Pinpoint the cell where the given text exists, returning its [X, Y] midpoint coordinate. 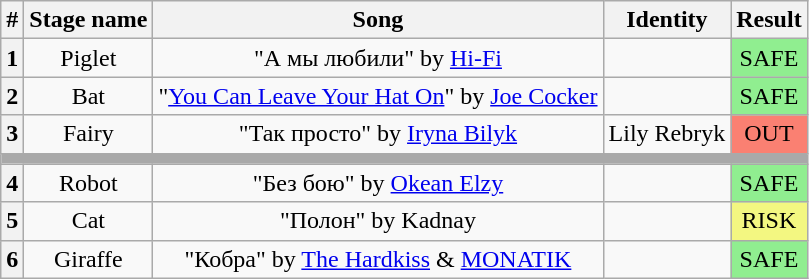
3 [12, 134]
4 [12, 183]
"Без бою" by Okean Elzy [378, 183]
OUT [769, 134]
Piglet [88, 58]
Result [769, 20]
Lily Rebryk [667, 134]
Fairy [88, 134]
2 [12, 96]
6 [12, 259]
Bat [88, 96]
Giraffe [88, 259]
Stage name [88, 20]
Song [378, 20]
Robot [88, 183]
Identity [667, 20]
1 [12, 58]
"Полон" by Kadnay [378, 221]
"Так просто" by Iryna Bilyk [378, 134]
"You Can Leave Your Hat On" by Joe Cocker [378, 96]
Cat [88, 221]
5 [12, 221]
"А мы любили" by Hi-Fi [378, 58]
RISK [769, 221]
"Кобра" by The Hardkiss & MONATIK [378, 259]
# [12, 20]
